Return (x, y) of the center of cell containing provided text 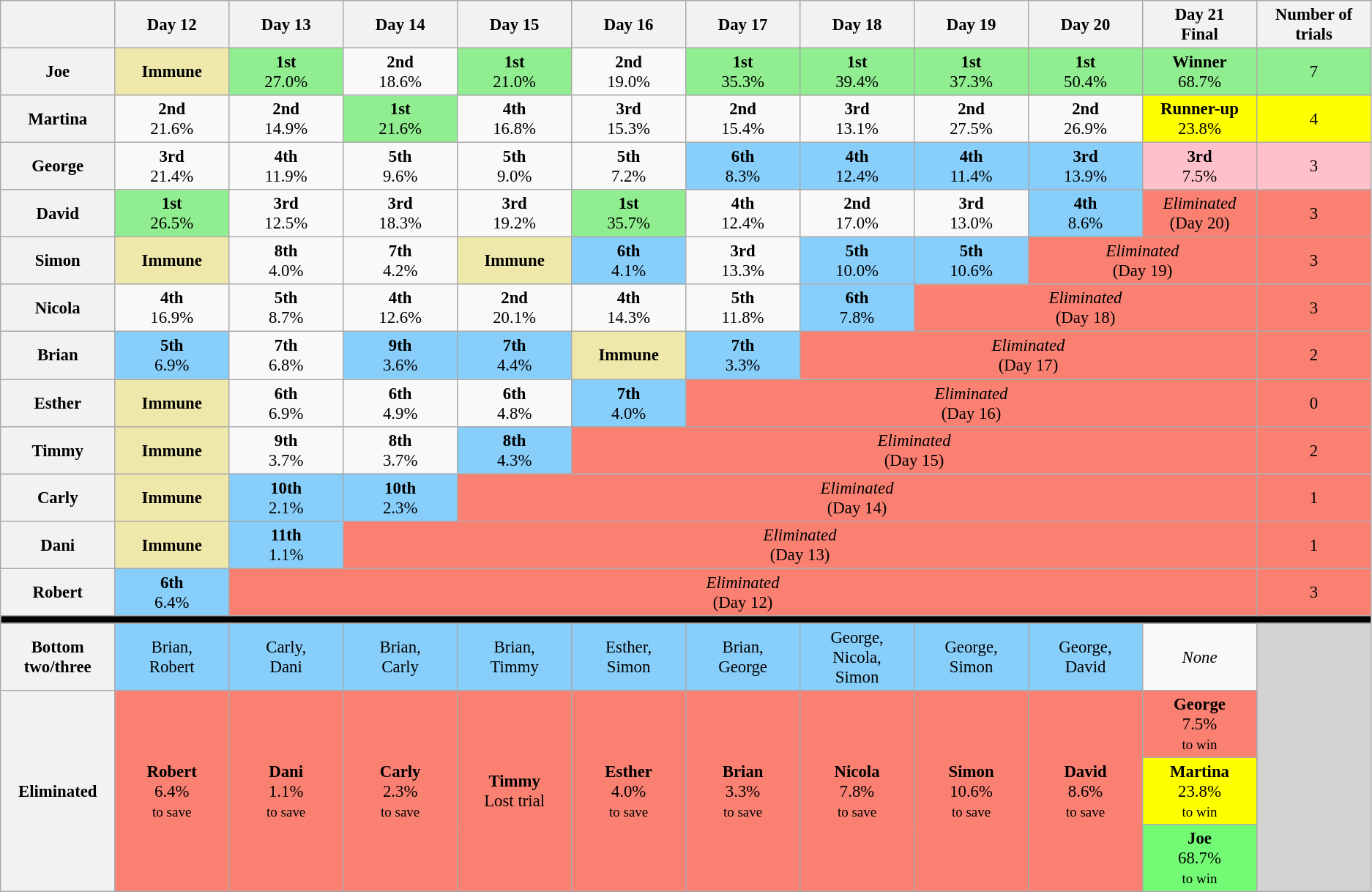
Day 14 (400, 25)
Timmy Lost trial (515, 791)
David (58, 214)
3rd19.2% (515, 214)
George 7.5%to win (1200, 724)
Brian,George (743, 657)
2nd17.0% (857, 214)
Day 12 (172, 25)
Martina (58, 119)
7th3.3% (743, 356)
4th14.3% (629, 308)
Eliminated(Day 16) (972, 403)
4th16.9% (172, 308)
4 (1313, 119)
1st35.7% (629, 214)
Day 19 (972, 25)
8th4.3% (515, 450)
Joe 68.7%to win (1200, 858)
0 (1313, 403)
Number oftrials (1313, 25)
7th4.0% (629, 403)
Bottom two/three (58, 657)
2nd27.5% (972, 119)
None (1200, 657)
10th2.3% (400, 498)
Brian,Carly (400, 657)
7th6.8% (286, 356)
Esther (58, 403)
7th4.4% (515, 356)
Day 13 (286, 25)
Eliminated(Day 12) (743, 592)
3rd13.1% (857, 119)
Brian,Timmy (515, 657)
1st35.3% (743, 72)
1st39.4% (857, 72)
Robert (58, 592)
Day 16 (629, 25)
6th 4.1% (629, 261)
Esther4.0%to save (629, 791)
Dani (58, 545)
Eliminated(Day 17) (1029, 356)
Martina 23.8%to win (1200, 791)
4th16.8% (515, 119)
2nd15.4% (743, 119)
1st26.5% (172, 214)
Eliminated (Day 20) (1200, 214)
1st21.6% (400, 119)
Day 20 (1086, 25)
Brian 3.3%to save (743, 791)
Brian,Robert (172, 657)
3rd13.3% (743, 261)
6th8.3% (743, 167)
Day 15 (515, 25)
Eliminated(Day 13) (800, 545)
1st37.3% (972, 72)
5th10.6% (972, 261)
5th9.6% (400, 167)
2nd14.9% (286, 119)
Eliminated (58, 791)
1st27.0% (286, 72)
Winner 68.7% (1200, 72)
George,David (1086, 657)
Day 17 (743, 25)
8th4.0% (286, 261)
David 8.6%to save (1086, 791)
3rd12.5% (286, 214)
5th9.0% (515, 167)
3rd15.3% (629, 119)
1st50.4% (1086, 72)
9th3.7% (286, 450)
Eliminated(Day 15) (914, 450)
5th11.8% (743, 308)
4th11.9% (286, 167)
2nd19.0% (629, 72)
6th4.9% (400, 403)
5th6.9% (172, 356)
8th3.7% (400, 450)
George,Nicola,Simon (857, 657)
Nicola 7.8%to save (857, 791)
Simon (58, 261)
Brian (58, 356)
6th 6.4% (172, 592)
2nd26.9% (1086, 119)
5th10.0% (857, 261)
Carly (58, 498)
6th6.9% (286, 403)
Eliminated(Day 14) (857, 498)
9th3.6% (400, 356)
3rd 7.5% (1200, 167)
3rd13.0% (972, 214)
Eliminated (Day 19) (1143, 261)
7 (1313, 72)
Esther,Simon (629, 657)
11th1.1% (286, 545)
George,Simon (972, 657)
3rd13.9% (1086, 167)
10th2.1% (286, 498)
Joe (58, 72)
3rd21.4% (172, 167)
Simon 10.6%to save (972, 791)
Day 18 (857, 25)
7th4.2% (400, 261)
4th12.6% (400, 308)
5th8.7% (286, 308)
4th8.6% (1086, 214)
Dani1.1%to save (286, 791)
Day 21Final (1200, 25)
5th7.2% (629, 167)
Carly,Dani (286, 657)
3rd18.3% (400, 214)
6th4.8% (515, 403)
Robert6.4%to save (172, 791)
Timmy (58, 450)
George (58, 167)
Eliminated(Day 18) (1086, 308)
Runner-up 23.8% (1200, 119)
Carly2.3%to save (400, 791)
2nd20.1% (515, 308)
2nd18.6% (400, 72)
4th11.4% (972, 167)
1st21.0% (515, 72)
6th7.8% (857, 308)
Nicola (58, 308)
2nd21.6% (172, 119)
